Pinpoint the cell where the given text exists, returning its (x, y) midpoint coordinate. 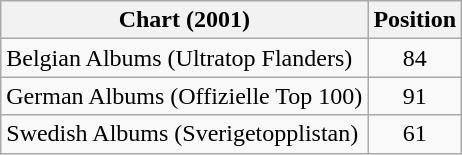
61 (415, 134)
91 (415, 96)
German Albums (Offizielle Top 100) (184, 96)
84 (415, 58)
Chart (2001) (184, 20)
Position (415, 20)
Belgian Albums (Ultratop Flanders) (184, 58)
Swedish Albums (Sverigetopplistan) (184, 134)
